For the text-containing cell, return its midpoint in [X, Y] coordinate format. 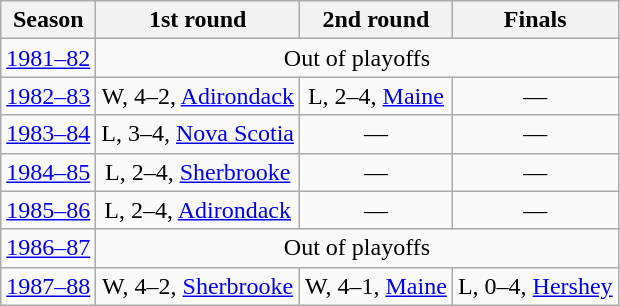
L, 2–4, Maine [376, 96]
1987–88 [48, 286]
Season [48, 20]
1986–87 [48, 248]
1981–82 [48, 58]
W, 4–2, Adirondack [198, 96]
L, 2–4, Adirondack [198, 210]
W, 4–1, Maine [376, 286]
2nd round [376, 20]
W, 4–2, Sherbrooke [198, 286]
L, 0–4, Hershey [535, 286]
L, 2–4, Sherbrooke [198, 172]
1st round [198, 20]
1983–84 [48, 134]
1984–85 [48, 172]
1982–83 [48, 96]
1985–86 [48, 210]
Finals [535, 20]
L, 3–4, Nova Scotia [198, 134]
